Identify which cell holds the provided text, then report its [x, y] central coordinate. 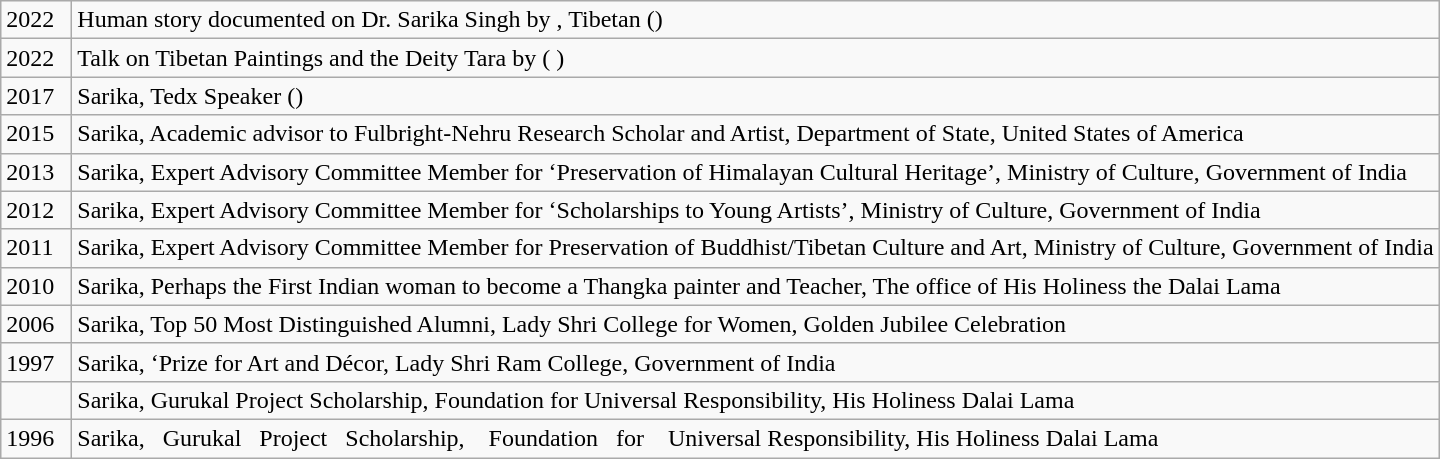
1996 [36, 438]
2012 [36, 210]
Sarika, Academic advisor to Fulbright-Nehru Research Scholar and Artist, Department of State, United States of America [756, 134]
Sarika, Expert Advisory Committee Member for ‘Preservation of Himalayan Cultural Heritage’, Ministry of Culture, Government of India [756, 172]
1997 [36, 362]
2015 [36, 134]
Sarika, Expert Advisory Committee Member for Preservation of Buddhist/Tibetan Culture and Art, Ministry of Culture, Government of India [756, 248]
Sarika, Expert Advisory Committee Member for ‘Scholarships to Young Artists’, Ministry of Culture, Government of India [756, 210]
Sarika, Perhaps the First Indian woman to become a Thangka painter and Teacher, The office of His Holiness the Dalai Lama [756, 286]
2013 [36, 172]
2006 [36, 324]
Sarika, Tedx Speaker () [756, 96]
Sarika, ‘Prize for Art and Décor, Lady Shri Ram College, Government of India [756, 362]
2011 [36, 248]
Human story documented on Dr. Sarika Singh by , Tibetan () [756, 20]
2017 [36, 96]
Sarika, Top 50 Most Distinguished Alumni, Lady Shri College for Women, Golden Jubilee Celebration [756, 324]
Talk on Tibetan Paintings and the Deity Tara by ( ) [756, 58]
2010 [36, 286]
